Scan for the cell matching the given text and deliver its [X, Y] coordinate at center. 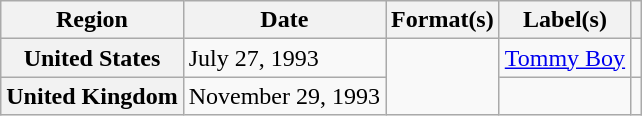
United Kingdom [92, 96]
Date [284, 20]
Region [92, 20]
Format(s) [443, 20]
Label(s) [564, 20]
United States [92, 58]
July 27, 1993 [284, 58]
Tommy Boy [564, 58]
November 29, 1993 [284, 96]
